Return the (x, y) coordinate for the center point of the cell that contains the specified text.  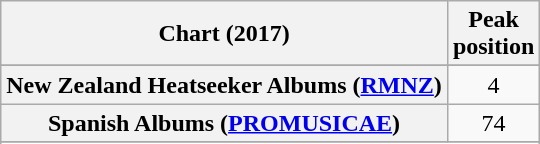
Chart (2017) (224, 34)
4 (493, 85)
Peak position (493, 34)
74 (493, 123)
New Zealand Heatseeker Albums (RMNZ) (224, 85)
Spanish Albums (PROMUSICAE) (224, 123)
